Return (x, y) of the center of cell containing provided text 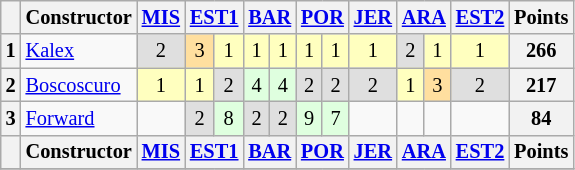
9 (309, 118)
266 (541, 51)
217 (541, 85)
Forward (79, 118)
84 (541, 118)
Kalex (79, 51)
7 (335, 118)
Boscoscuro (79, 85)
8 (228, 118)
